Provide the (x, y) coordinate of the cell's center where the given text is located.  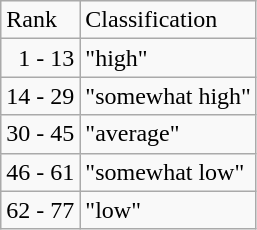
30 - 45 (40, 134)
"high" (168, 58)
"average" (168, 134)
1 - 13 (40, 58)
"low" (168, 210)
62 - 77 (40, 210)
46 - 61 (40, 172)
Classification (168, 20)
Rank (40, 20)
"somewhat high" (168, 96)
"somewhat low" (168, 172)
14 - 29 (40, 96)
